Capture the cell that displays the provided text and extract its (x, y) central coordinate. 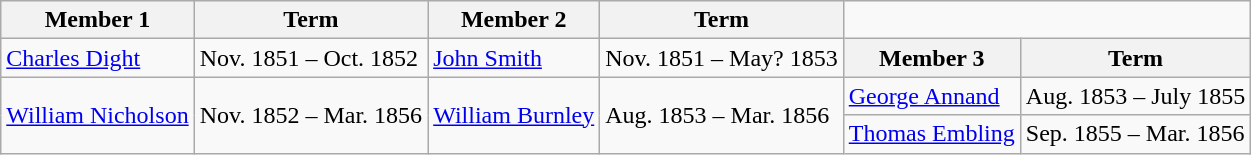
Member 3 (932, 58)
Nov. 1852 – Mar. 1856 (311, 115)
Aug. 1853 – Mar. 1856 (722, 115)
Sep. 1855 – Mar. 1856 (1135, 134)
Nov. 1851 – May? 1853 (722, 58)
William Nicholson (98, 115)
Member 2 (514, 20)
William Burnley (514, 115)
George Annand (932, 96)
Nov. 1851 – Oct. 1852 (311, 58)
Thomas Embling (932, 134)
Member 1 (98, 20)
John Smith (514, 58)
Charles Dight (98, 58)
Aug. 1853 – July 1855 (1135, 96)
